Detect which cell encompasses the target text, then output its (X, Y) center coordinate. 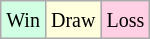
Loss (126, 20)
Win (24, 20)
Draw (72, 20)
